Return the (x, y) coordinate for the center point of the cell that contains the specified text.  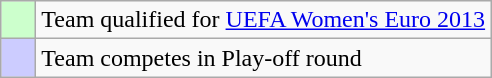
Team qualified for UEFA Women's Euro 2013 (264, 20)
Team competes in Play-off round (264, 58)
